For the text-containing cell, return its midpoint in (X, Y) coordinate format. 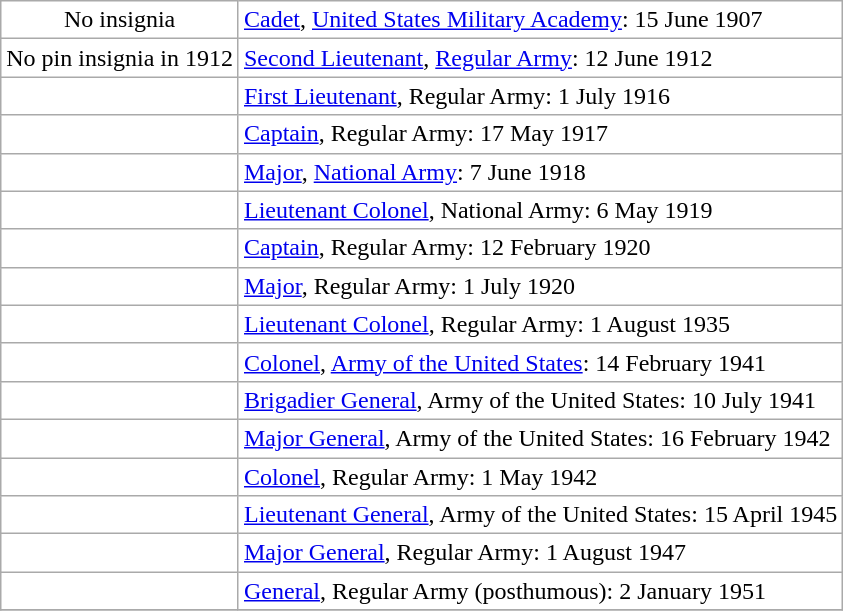
Major General, Regular Army: 1 August 1947 (540, 553)
Major General, Army of the United States: 16 February 1942 (540, 438)
No insignia (120, 20)
Second Lieutenant, Regular Army: 12 June 1912 (540, 58)
Lieutenant General, Army of the United States: 15 April 1945 (540, 515)
First Lieutenant, Regular Army: 1 July 1916 (540, 96)
Colonel, Regular Army: 1 May 1942 (540, 477)
Brigadier General, Army of the United States: 10 July 1941 (540, 400)
Cadet, United States Military Academy: 15 June 1907 (540, 20)
Lieutenant Colonel, National Army: 6 May 1919 (540, 210)
Major, National Army: 7 June 1918 (540, 172)
General, Regular Army (posthumous): 2 January 1951 (540, 591)
Captain, Regular Army: 17 May 1917 (540, 134)
Lieutenant Colonel, Regular Army: 1 August 1935 (540, 324)
Major, Regular Army: 1 July 1920 (540, 286)
Colonel, Army of the United States: 14 February 1941 (540, 362)
Captain, Regular Army: 12 February 1920 (540, 248)
No pin insignia in 1912 (120, 58)
